Return [X, Y] of the center of cell containing provided text 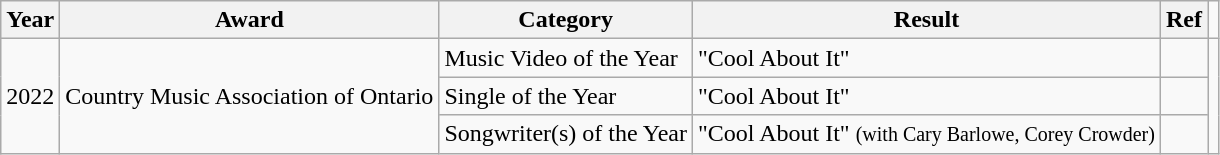
Songwriter(s) of the Year [566, 134]
Ref [1184, 20]
Year [30, 20]
Single of the Year [566, 96]
Result [927, 20]
Category [566, 20]
Country Music Association of Ontario [250, 96]
"Cool About It" (with Cary Barlowe, Corey Crowder) [927, 134]
Music Video of the Year [566, 58]
Award [250, 20]
2022 [30, 96]
